Extract the (x, y) coordinate from the center of the cell holding the provided text.  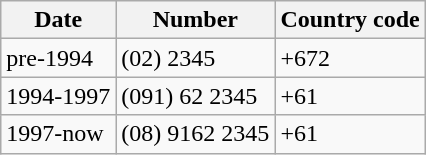
1997-now (58, 134)
+672 (350, 58)
(02) 2345 (196, 58)
1994-1997 (58, 96)
(08) 9162 2345 (196, 134)
Date (58, 20)
pre-1994 (58, 58)
Number (196, 20)
Country code (350, 20)
(091) 62 2345 (196, 96)
